Pinpoint the cell where the given text exists, returning its (x, y) midpoint coordinate. 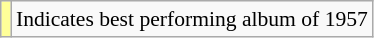
Indicates best performing album of 1957 (192, 19)
